Return [x, y] of the center of cell containing provided text 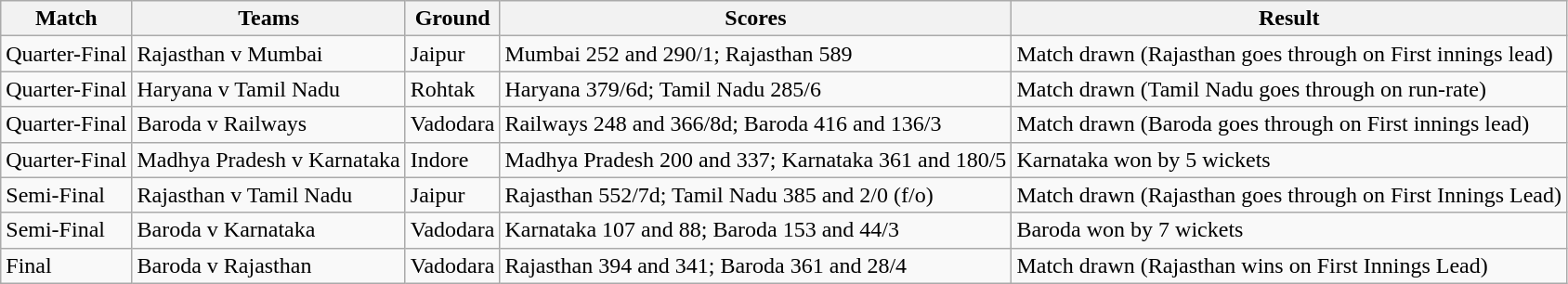
Baroda v Railways [268, 124]
Mumbai 252 and 290/1; Rajasthan 589 [756, 54]
Baroda won by 7 wickets [1289, 230]
Match drawn (Rajasthan wins on First Innings Lead) [1289, 265]
Karnataka won by 5 wickets [1289, 160]
Baroda v Rajasthan [268, 265]
Match [67, 19]
Madhya Pradesh 200 and 337; Karnataka 361 and 180/5 [756, 160]
Teams [268, 19]
Match drawn (Baroda goes through on First innings lead) [1289, 124]
Baroda v Karnataka [268, 230]
Match drawn (Rajasthan goes through on First innings lead) [1289, 54]
Final [67, 265]
Rohtak [452, 89]
Madhya Pradesh v Karnataka [268, 160]
Rajasthan v Mumbai [268, 54]
Rajasthan 394 and 341; Baroda 361 and 28/4 [756, 265]
Indore [452, 160]
Karnataka 107 and 88; Baroda 153 and 44/3 [756, 230]
Rajasthan 552/7d; Tamil Nadu 385 and 2/0 (f/o) [756, 195]
Scores [756, 19]
Haryana v Tamil Nadu [268, 89]
Railways 248 and 366/8d; Baroda 416 and 136/3 [756, 124]
Haryana 379/6d; Tamil Nadu 285/6 [756, 89]
Rajasthan v Tamil Nadu [268, 195]
Ground [452, 19]
Match drawn (Rajasthan goes through on First Innings Lead) [1289, 195]
Match drawn (Tamil Nadu goes through on run-rate) [1289, 89]
Result [1289, 19]
